Return [x, y] of the center of cell containing provided text 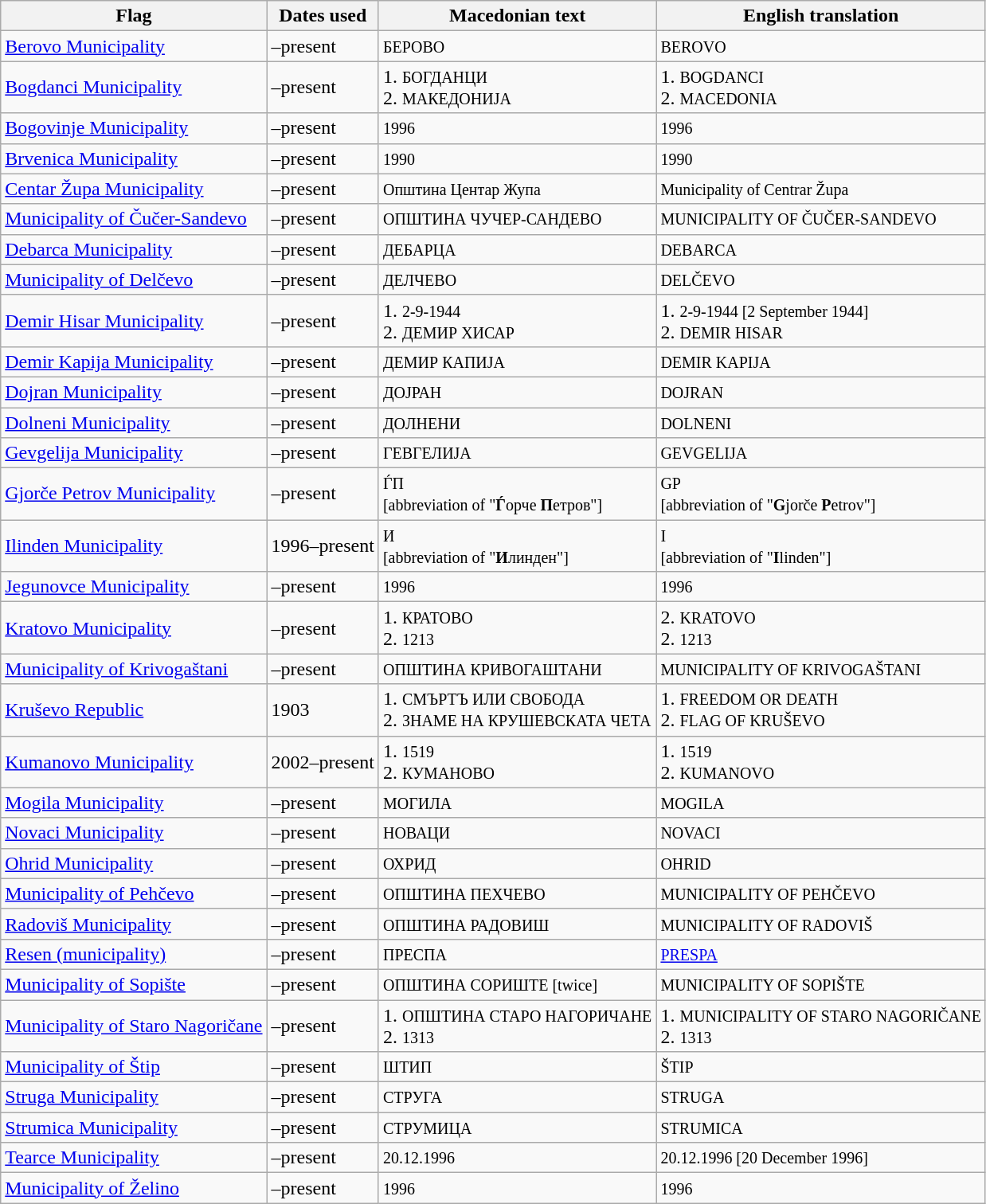
1. КРАТОВО2. 1213 [517, 627]
20.12.1996 [517, 1158]
1. ОПШТИНА СТАРО НАГОРИЧАНЕ2. 1313 [517, 1026]
MOGILA [821, 803]
1. СМЪРТЪ ИЛИ СВОБОДА2. ЗНАМЕ НА КРУШЕВСКАТА ЧЕТА [517, 710]
ДЕЛЧЕВО [517, 279]
2. KRATOVO2. 1213 [821, 627]
ДЕБАРЦА [517, 249]
GEVGELIJA [821, 453]
Municipality of Delčevo [134, 279]
Jegunovce Municipality [134, 587]
Flag [134, 16]
Demir Kapija Municipality [134, 362]
Mogila Municipality [134, 803]
Municipality of Pehčevo [134, 893]
ГЕВГЕЛИJА [517, 453]
Municipality of Sopište [134, 984]
Centar Župa Municipality [134, 189]
Strumica Municipality [134, 1128]
20.12.1996 [20 December 1996] [821, 1158]
Municipality of Želino [134, 1188]
Municipality of Štip [134, 1067]
STRUMICA [821, 1128]
Gjorče Petrov Municipality [134, 494]
Gevgelija Municipality [134, 453]
ОПШТИНА РАДОВИШ [517, 924]
ŠTIP [821, 1067]
ОПШТИНА ПЕХЧЕВО [517, 893]
MUNICIPALITY OF SOPIŠTE [821, 984]
Municipality of Čučer-Sandevo [134, 219]
Municipality of Staro Nagoričane [134, 1026]
Bogdanci Municipality [134, 88]
GP[abbreviation of "Gjorče Petrov"] [821, 494]
НОВАЦИ [517, 833]
ЃП[abbreviation of "Ѓорче Петров"] [517, 494]
DEBARCA [821, 249]
ШТИП [517, 1067]
2002–present [323, 761]
MUNICIPALITY OF KRIVOGAŠTANI [821, 669]
1. 2-9-1944 [2 September 1944]2. DEMIR HISAR [821, 320]
Kruševo Republic [134, 710]
Brvenica Municipality [134, 158]
Berovo Municipality [134, 46]
I[abbreviation of "Ilinden"] [821, 546]
MUNICIPALITY OF RADOVIŠ [821, 924]
ДЕМИР КАПИЈА [517, 362]
Tearce Municipality [134, 1158]
СТРУГА [517, 1097]
ДOЛНЕНИ [517, 423]
1. 15192. КУМАНОВО [517, 761]
Ilinden Municipality [134, 546]
1. 2-9-19442. ДЕМИР ХИСАР [517, 320]
Novaci Municipality [134, 833]
Demir Hisar Municipality [134, 320]
Struga Municipality [134, 1097]
MUNICIPALITY OF PEHČEVO [821, 893]
ПРЕСПА [517, 954]
1. 15192. KUMANOVO [821, 761]
BEROVO [821, 46]
OHRID [821, 863]
Macedonian text [517, 16]
1. MUNICIPALITY OF STARO NAGORIČANE2. 1313 [821, 1026]
ОПШТИНА СОРИШТЕ [twice] [517, 984]
Radoviš Municipality [134, 924]
NOVACI [821, 833]
Municipality of Krivogaštani [134, 669]
МОГИЛА [517, 803]
Dolneni Municipality [134, 423]
DOLNENI [821, 423]
1. BOGDANCI2. MACEDONIA [821, 88]
Ohrid Municipality [134, 863]
1. FREEDOM OR DEATH2. FLAG OF KRUŠEVO [821, 710]
Dojran Municipality [134, 392]
STRUGA [821, 1097]
Општина Центар Жупа [517, 189]
СТРУМИЦА [517, 1128]
Resen (municipality) [134, 954]
PRESPA [821, 954]
Dates used [323, 16]
Kratovo Municipality [134, 627]
Kumanovo Municipality [134, 761]
И[abbreviation of "Илинден"] [517, 546]
Bogovinje Municipality [134, 128]
БЕРОВО [517, 46]
DELČEVO [821, 279]
ОПШТИНА КРИВОГАШТАНИ [517, 669]
1903 [323, 710]
1996–present [323, 546]
ОПШТИНА ЧУЧЕР-САНДЕВО [517, 219]
ОХРИД [517, 863]
Municipality of Centrar Župa [821, 189]
English translation [821, 16]
1. БОГДАНЦИ2. МАКЕДОНИJА [517, 88]
ДOЈРАН [517, 392]
MUNICIPALITY OF ČUČER-SANDEVO [821, 219]
Debarca Municipality [134, 249]
DOJRAN [821, 392]
DEMIR KAPIJA [821, 362]
